From the cell containing the given text, extract its center point as [x, y] coordinate. 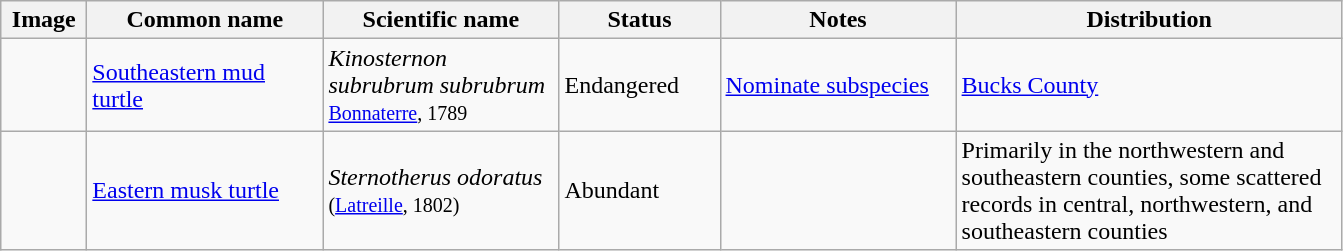
Nominate subspecies [838, 85]
Sternotherus odoratus(Latreille, 1802) [441, 190]
Southeastern mud turtle [205, 85]
Status [640, 20]
Bucks County [1149, 85]
Endangered [640, 85]
Abundant [640, 190]
Kinosternon subrubrum subrubrumBonnaterre, 1789 [441, 85]
Image [44, 20]
Eastern musk turtle [205, 190]
Scientific name [441, 20]
Primarily in the northwestern and southeastern counties, some scattered records in central, northwestern, and southeastern counties [1149, 190]
Distribution [1149, 20]
Common name [205, 20]
Notes [838, 20]
